Capture the cell that displays the provided text and extract its [x, y] central coordinate. 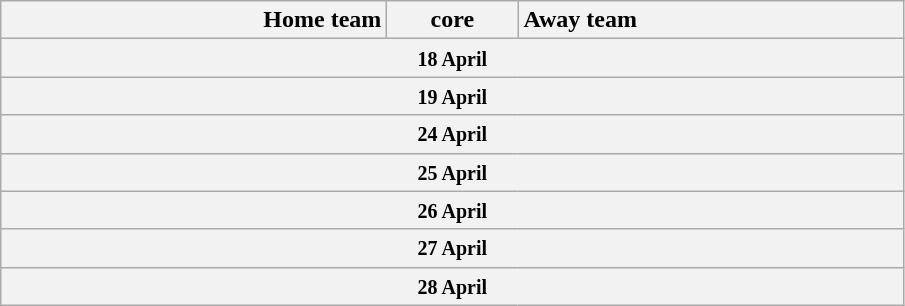
19 April [452, 96]
25 April [452, 172]
27 April [452, 248]
Home team [194, 20]
Away team [711, 20]
24 April [452, 134]
26 April [452, 210]
28 April [452, 286]
18 April [452, 58]
core [452, 20]
